Capture the cell that displays the provided text and extract its [x, y] central coordinate. 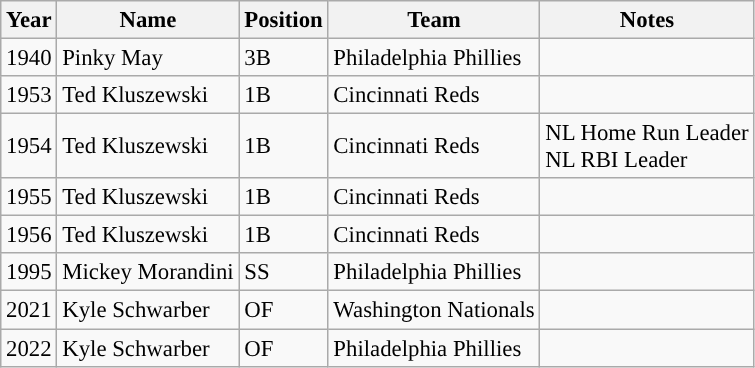
Washington Nationals [434, 310]
Mickey Morandini [148, 273]
1940 [29, 58]
Name [148, 20]
Team [434, 20]
Pinky May [148, 58]
2021 [29, 310]
2022 [29, 348]
1954 [29, 146]
Year [29, 20]
1956 [29, 235]
Notes [647, 20]
1955 [29, 197]
Position [284, 20]
1953 [29, 95]
NL Home Run LeaderNL RBI Leader [647, 146]
SS [284, 273]
1995 [29, 273]
3B [284, 58]
